Provide the [x, y] coordinate of the cell's center where the given text is located.  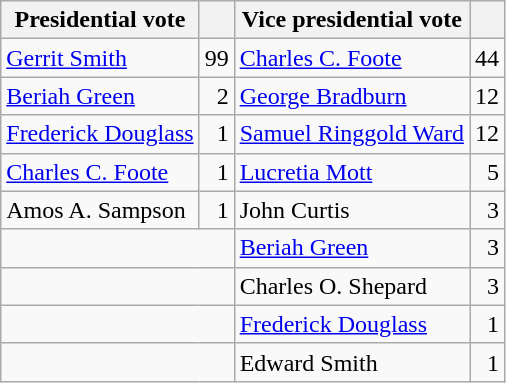
Edward Smith [352, 362]
Lucretia Mott [352, 172]
99 [216, 58]
Samuel Ringgold Ward [352, 134]
44 [488, 58]
John Curtis [352, 210]
Vice presidential vote [352, 20]
2 [216, 96]
Gerrit Smith [100, 58]
George Bradburn [352, 96]
Amos A. Sampson [100, 210]
5 [488, 172]
Presidential vote [100, 20]
Charles O. Shepard [352, 286]
